Pinpoint the cell where the given text exists, returning its [x, y] midpoint coordinate. 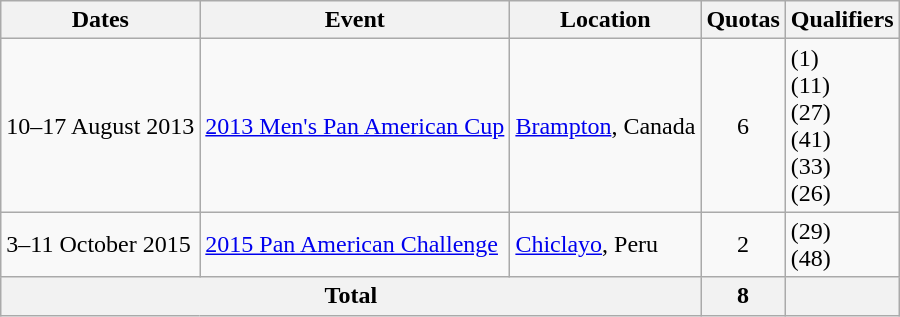
(1) (11) (27) (41) (33) (26) [842, 126]
6 [743, 126]
2 [743, 244]
2013 Men's Pan American Cup [355, 126]
Chiclayo, Peru [606, 244]
3–11 October 2015 [100, 244]
Event [355, 20]
Qualifiers [842, 20]
Quotas [743, 20]
Brampton, Canada [606, 126]
10–17 August 2013 [100, 126]
Dates [100, 20]
(29) (48) [842, 244]
Location [606, 20]
8 [743, 296]
2015 Pan American Challenge [355, 244]
Total [351, 296]
